Return (X, Y) of the center of cell containing provided text 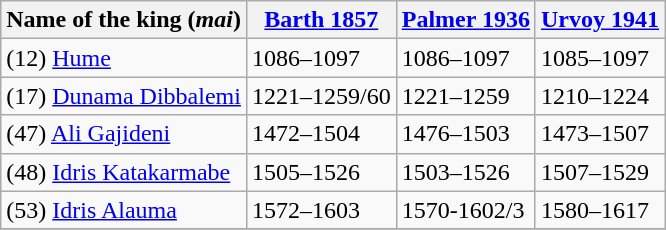
(12) Hume (124, 58)
(53) Idris Alauma (124, 210)
1507–1529 (600, 172)
Barth 1857 (321, 20)
1473–1507 (600, 134)
Name of the king (mai) (124, 20)
Urvoy 1941 (600, 20)
1505–1526 (321, 172)
1476–1503 (466, 134)
1570-1602/3 (466, 210)
1221–1259 (466, 96)
1210–1224 (600, 96)
1221–1259/60 (321, 96)
1572–1603 (321, 210)
1503–1526 (466, 172)
(17) Dunama Dibbalemi (124, 96)
(47) Ali Gajideni (124, 134)
Palmer 1936 (466, 20)
1085–1097 (600, 58)
(48) Idris Katakarmabe (124, 172)
1472–1504 (321, 134)
1580–1617 (600, 210)
